Identify which cell holds the provided text, then report its [x, y] central coordinate. 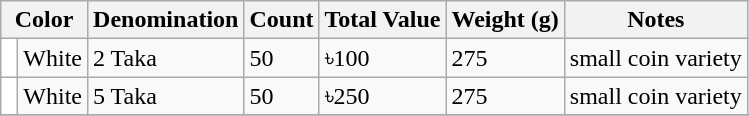
Total Value [382, 20]
Color [44, 20]
৳250 [382, 96]
Count [282, 20]
2 Taka [166, 58]
5 Taka [166, 96]
৳100 [382, 58]
Denomination [166, 20]
Weight (g) [505, 20]
Notes [656, 20]
